Output the (X, Y) coordinate of the center of the cell containing the given text.  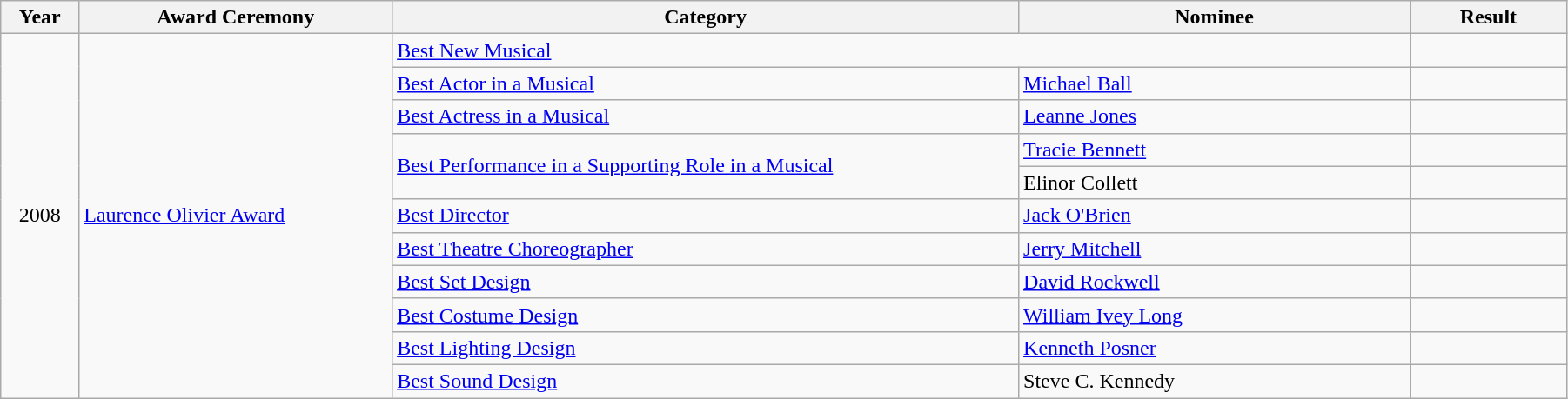
Elinor Collett (1215, 183)
Leanne Jones (1215, 116)
Best Set Design (706, 282)
William Ivey Long (1215, 315)
Kenneth Posner (1215, 348)
David Rockwell (1215, 282)
Best Director (706, 216)
Result (1488, 17)
Best New Musical (901, 50)
Best Performance in a Supporting Role in a Musical (706, 166)
Best Costume Design (706, 315)
2008 (40, 216)
Steve C. Kennedy (1215, 381)
Michael Ball (1215, 83)
Category (706, 17)
Nominee (1215, 17)
Jack O'Brien (1215, 216)
Best Actress in a Musical (706, 116)
Best Actor in a Musical (706, 83)
Best Lighting Design (706, 348)
Award Ceremony (236, 17)
Jerry Mitchell (1215, 249)
Tracie Bennett (1215, 150)
Year (40, 17)
Best Sound Design (706, 381)
Laurence Olivier Award (236, 216)
Best Theatre Choreographer (706, 249)
